Identify which cell holds the provided text, then report its (X, Y) central coordinate. 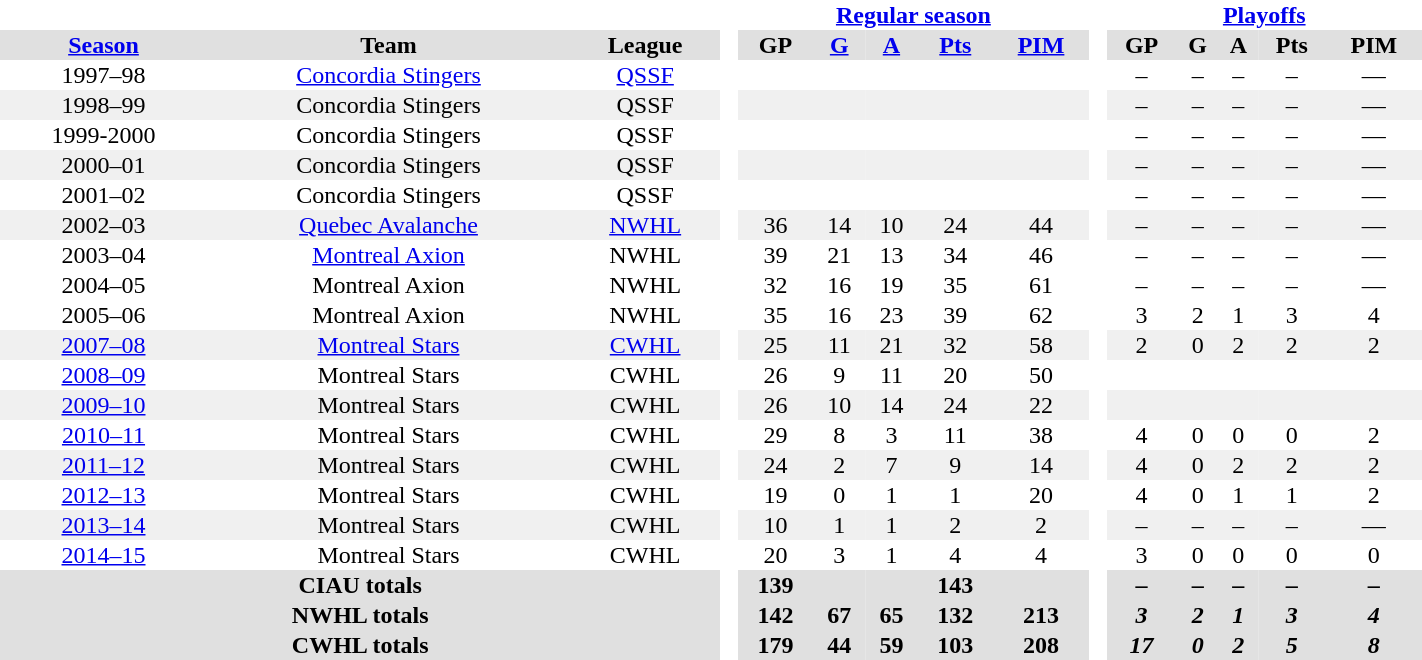
22 (1041, 405)
1997–98 (104, 75)
36 (776, 225)
50 (1041, 375)
2005–06 (104, 315)
CIAU totals (360, 585)
2000–01 (104, 165)
139 (776, 585)
Playoffs (1264, 15)
Season (104, 45)
1999-2000 (104, 135)
58 (1041, 345)
2004–05 (104, 285)
61 (1041, 285)
25 (776, 345)
38 (1041, 435)
29 (776, 435)
103 (956, 645)
17 (1141, 645)
13 (891, 255)
2014–15 (104, 555)
2009–10 (104, 405)
2013–14 (104, 525)
179 (776, 645)
208 (1041, 645)
Quebec Avalanche (388, 225)
2010–11 (104, 435)
CWHL totals (360, 645)
NWHL totals (360, 615)
2003–04 (104, 255)
143 (956, 585)
59 (891, 645)
7 (891, 465)
League (645, 45)
5 (1292, 645)
1998–99 (104, 105)
2008–09 (104, 375)
2012–13 (104, 495)
Team (388, 45)
67 (839, 615)
2002–03 (104, 225)
132 (956, 615)
62 (1041, 315)
2011–12 (104, 465)
142 (776, 615)
65 (891, 615)
34 (956, 255)
23 (891, 315)
46 (1041, 255)
2007–08 (104, 345)
2001–02 (104, 195)
Regular season (914, 15)
213 (1041, 615)
